Pinpoint the cell where the given text exists, returning its [x, y] midpoint coordinate. 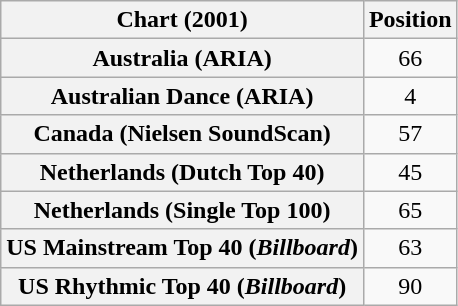
Australia (ARIA) [182, 58]
63 [410, 248]
57 [410, 134]
Netherlands (Single Top 100) [182, 210]
4 [410, 96]
65 [410, 210]
66 [410, 58]
US Rhythmic Top 40 (Billboard) [182, 286]
US Mainstream Top 40 (Billboard) [182, 248]
Chart (2001) [182, 20]
45 [410, 172]
Australian Dance (ARIA) [182, 96]
Netherlands (Dutch Top 40) [182, 172]
90 [410, 286]
Canada (Nielsen SoundScan) [182, 134]
Position [410, 20]
